For the text-containing cell, return its midpoint in (X, Y) coordinate format. 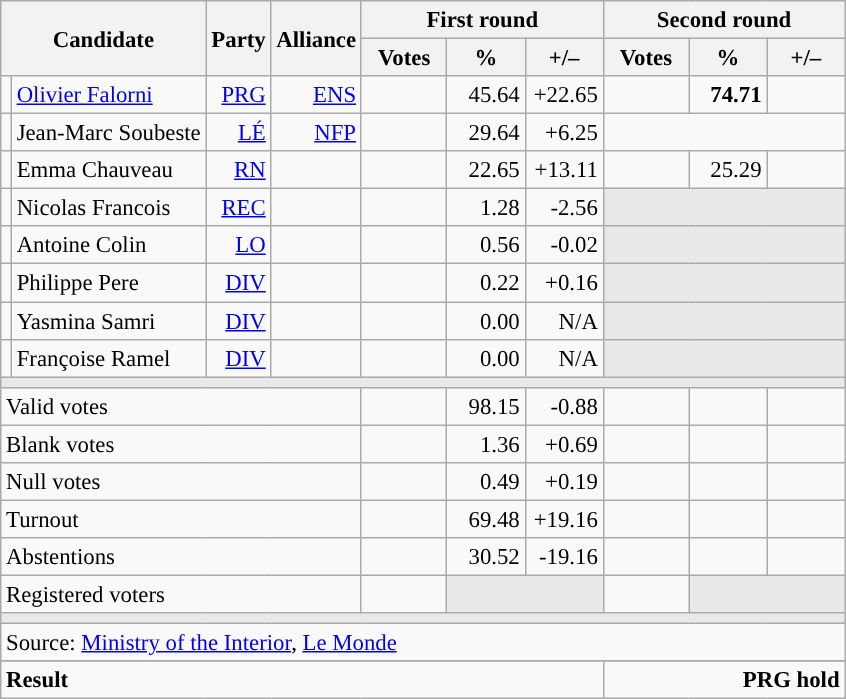
Null votes (182, 482)
Jean-Marc Soubeste (108, 133)
Emma Chauveau (108, 170)
Result (302, 680)
LO (238, 245)
Alliance (316, 38)
Turnout (182, 519)
LÉ (238, 133)
Philippe Pere (108, 283)
98.15 (486, 406)
Valid votes (182, 406)
Blank votes (182, 444)
+19.16 (564, 519)
+6.25 (564, 133)
-0.02 (564, 245)
Abstentions (182, 557)
74.71 (728, 95)
Antoine Colin (108, 245)
0.49 (486, 482)
Second round (724, 20)
Yasmina Samri (108, 321)
-2.56 (564, 208)
Registered voters (182, 594)
-0.88 (564, 406)
+0.69 (564, 444)
69.48 (486, 519)
25.29 (728, 170)
First round (482, 20)
REC (238, 208)
+0.16 (564, 283)
Françoise Ramel (108, 358)
ENS (316, 95)
30.52 (486, 557)
NFP (316, 133)
29.64 (486, 133)
PRG hold (724, 680)
Candidate (104, 38)
+22.65 (564, 95)
Nicolas Francois (108, 208)
1.36 (486, 444)
+13.11 (564, 170)
-19.16 (564, 557)
PRG (238, 95)
+0.19 (564, 482)
0.22 (486, 283)
0.56 (486, 245)
1.28 (486, 208)
Source: Ministry of the Interior, Le Monde (423, 643)
Party (238, 38)
RN (238, 170)
45.64 (486, 95)
22.65 (486, 170)
Olivier Falorni (108, 95)
